Pinpoint the cell where the given text exists, returning its [x, y] midpoint coordinate. 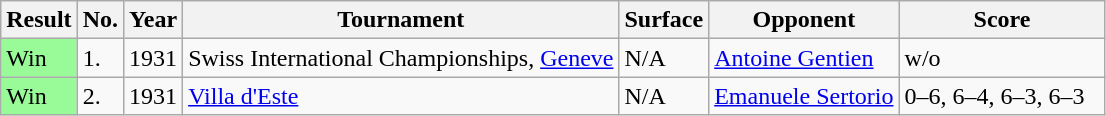
Swiss International Championships, Geneve [401, 58]
Surface [664, 20]
Result [39, 20]
Opponent [804, 20]
Emanuele Sertorio [804, 96]
Tournament [401, 20]
2. [100, 96]
1. [100, 58]
0–6, 6–4, 6–3, 6–3 [1002, 96]
Year [154, 20]
w/o [1002, 58]
Score [1002, 20]
Villa d'Este [401, 96]
No. [100, 20]
Antoine Gentien [804, 58]
